Detect which cell encompasses the target text, then output its (X, Y) center coordinate. 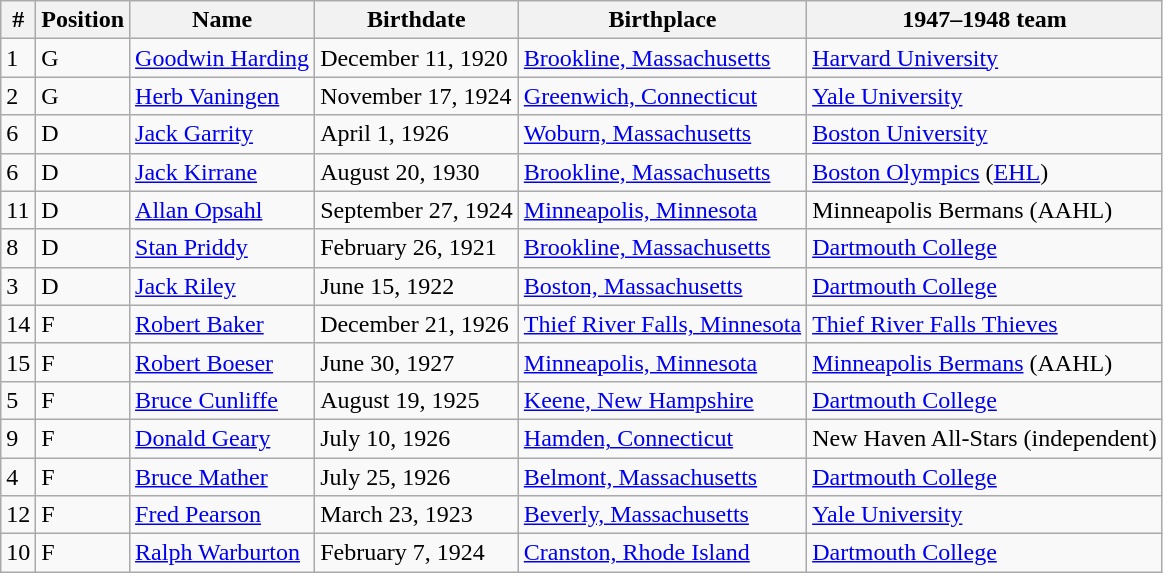
Donald Geary (222, 438)
July 25, 1926 (417, 477)
April 1, 1926 (417, 134)
# (18, 20)
Birthplace (662, 20)
Robert Boeser (222, 362)
Woburn, Massachusetts (662, 134)
February 7, 1924 (417, 553)
Jack Riley (222, 286)
Boston University (985, 134)
Position (83, 20)
Greenwich, Connecticut (662, 96)
11 (18, 210)
Keene, New Hampshire (662, 400)
September 27, 1924 (417, 210)
Jack Kirrane (222, 172)
December 11, 1920 (417, 58)
5 (18, 400)
Thief River Falls Thieves (985, 324)
15 (18, 362)
March 23, 1923 (417, 515)
Bruce Cunliffe (222, 400)
1 (18, 58)
Ralph Warburton (222, 553)
1947–1948 team (985, 20)
Boston, Massachusetts (662, 286)
Stan Priddy (222, 248)
Jack Garrity (222, 134)
Robert Baker (222, 324)
July 10, 1926 (417, 438)
New Haven All-Stars (independent) (985, 438)
Thief River Falls, Minnesota (662, 324)
Fred Pearson (222, 515)
Harvard University (985, 58)
Name (222, 20)
Birthdate (417, 20)
Herb Vaningen (222, 96)
February 26, 1921 (417, 248)
December 21, 1926 (417, 324)
2 (18, 96)
8 (18, 248)
August 20, 1930 (417, 172)
June 30, 1927 (417, 362)
14 (18, 324)
Goodwin Harding (222, 58)
Boston Olympics (EHL) (985, 172)
November 17, 1924 (417, 96)
Belmont, Massachusetts (662, 477)
June 15, 1922 (417, 286)
3 (18, 286)
Hamden, Connecticut (662, 438)
12 (18, 515)
Cranston, Rhode Island (662, 553)
Bruce Mather (222, 477)
August 19, 1925 (417, 400)
9 (18, 438)
4 (18, 477)
10 (18, 553)
Allan Opsahl (222, 210)
Beverly, Massachusetts (662, 515)
